Locate the cell with the specified text and output its (X, Y) center coordinate. 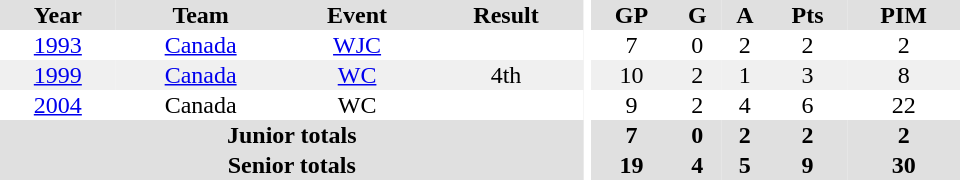
1 (745, 75)
4th (506, 75)
Senior totals (292, 165)
Pts (808, 15)
2004 (58, 105)
Junior totals (292, 135)
8 (904, 75)
PIM (904, 15)
6 (808, 105)
10 (631, 75)
A (745, 15)
G (698, 15)
WJC (358, 45)
Result (506, 15)
22 (904, 105)
1993 (58, 45)
Event (358, 15)
19 (631, 165)
Year (58, 15)
3 (808, 75)
30 (904, 165)
1999 (58, 75)
GP (631, 15)
Team (201, 15)
5 (745, 165)
